Find where the given text appears and provide that cell's center as (x, y) coordinate. 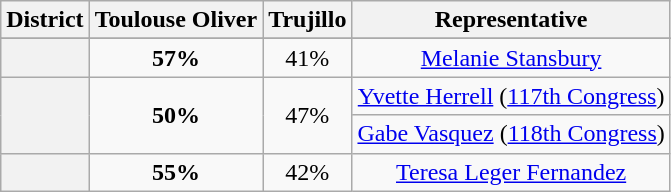
Teresa Leger Fernandez (511, 172)
55% (176, 172)
47% (308, 115)
57% (176, 58)
50% (176, 115)
Representative (511, 20)
Trujillo (308, 20)
41% (308, 58)
Gabe Vasquez (118th Congress) (511, 134)
District (45, 20)
Melanie Stansbury (511, 58)
Toulouse Oliver (176, 20)
42% (308, 172)
Yvette Herrell (117th Congress) (511, 96)
